Return [X, Y] of the center of cell containing provided text 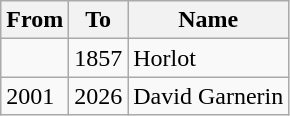
2026 [98, 96]
From [35, 20]
2001 [35, 96]
David Garnerin [208, 96]
Horlot [208, 58]
Name [208, 20]
1857 [98, 58]
To [98, 20]
